Detect which cell encompasses the target text, then output its [x, y] center coordinate. 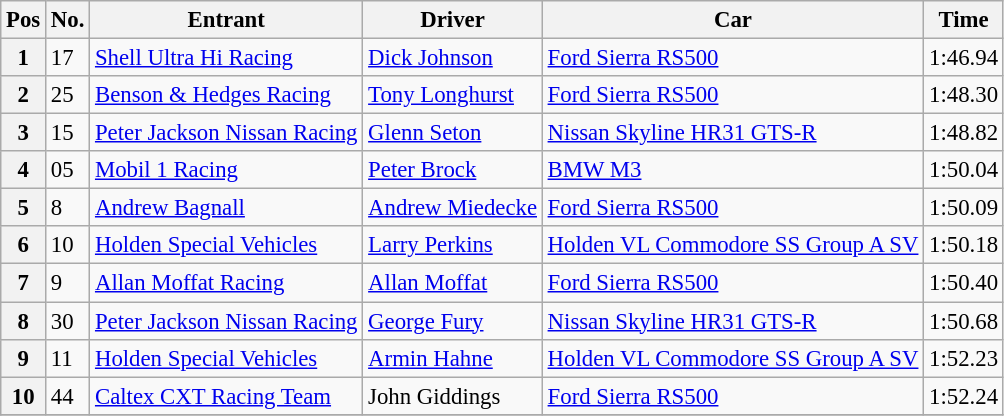
Entrant [226, 20]
5 [24, 208]
Time [964, 20]
Armin Hahne [452, 358]
17 [68, 58]
No. [68, 20]
Caltex CXT Racing Team [226, 396]
2 [24, 95]
4 [24, 170]
Mobil 1 Racing [226, 170]
1:46.94 [964, 58]
Andrew Miedecke [452, 208]
1:52.23 [964, 358]
Tony Longhurst [452, 95]
25 [68, 95]
Larry Perkins [452, 245]
1:50.18 [964, 245]
Peter Brock [452, 170]
1:50.04 [964, 170]
Dick Johnson [452, 58]
1 [24, 58]
John Giddings [452, 396]
BMW M3 [732, 170]
3 [24, 133]
Andrew Bagnall [226, 208]
1:50.68 [964, 321]
Allan Moffat Racing [226, 283]
Benson & Hedges Racing [226, 95]
1:50.40 [964, 283]
Glenn Seton [452, 133]
05 [68, 170]
30 [68, 321]
Shell Ultra Hi Racing [226, 58]
11 [68, 358]
15 [68, 133]
1:50.09 [964, 208]
1:48.82 [964, 133]
7 [24, 283]
Car [732, 20]
George Fury [452, 321]
44 [68, 396]
Driver [452, 20]
Allan Moffat [452, 283]
6 [24, 245]
1:48.30 [964, 95]
Pos [24, 20]
1:52.24 [964, 396]
